Determine the (x, y) coordinate at the center of the cell enclosing the given text.  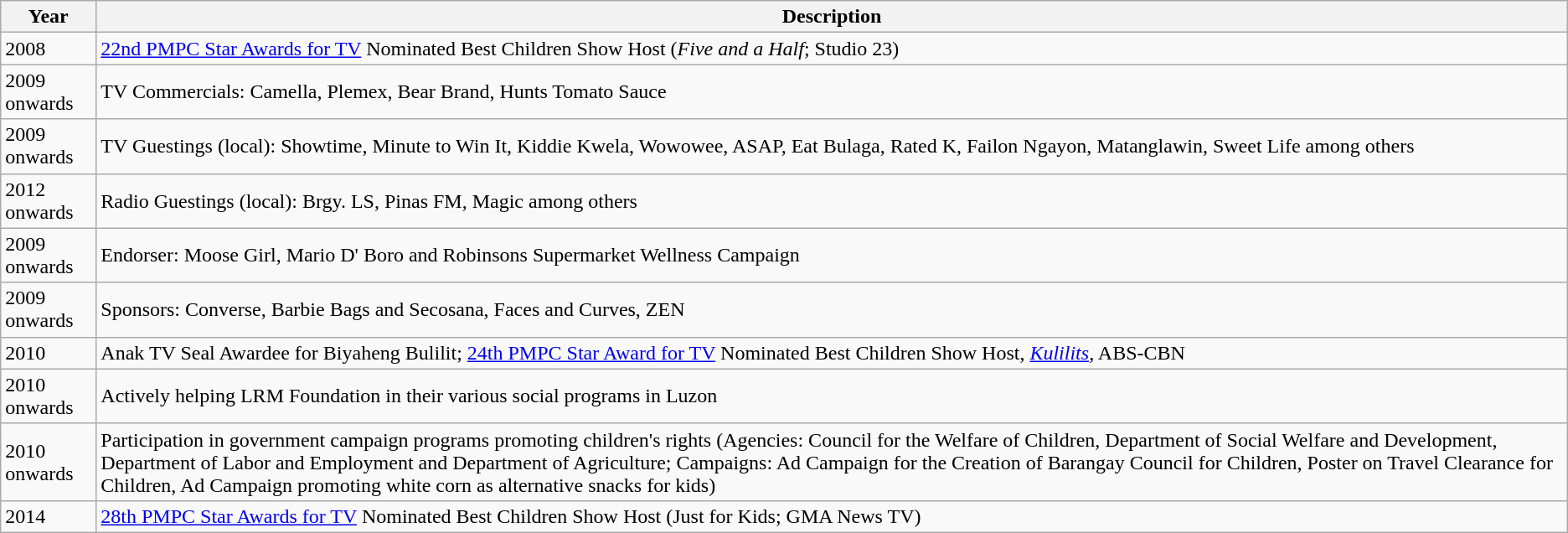
2012 onwards (49, 201)
28th PMPC Star Awards for TV Nominated Best Children Show Host (Just for Kids; GMA News TV) (832, 516)
Anak TV Seal Awardee for Biyaheng Bulilit; 24th PMPC Star Award for TV Nominated Best Children Show Host, Kulilits, ABS-CBN (832, 353)
22nd PMPC Star Awards for TV Nominated Best Children Show Host (Five and a Half; Studio 23) (832, 49)
Actively helping LRM Foundation in their various social programs in Luzon (832, 396)
Year (49, 17)
Endorser: Moose Girl, Mario D' Boro and Robinsons Supermarket Wellness Campaign (832, 255)
Radio Guestings (local): Brgy. LS, Pinas FM, Magic among others (832, 201)
Sponsors: Converse, Barbie Bags and Secosana, Faces and Curves, ZEN (832, 310)
2008 (49, 49)
TV Commercials: Camella, Plemex, Bear Brand, Hunts Tomato Sauce (832, 92)
2010 (49, 353)
Description (832, 17)
2014 (49, 516)
